Return the [X, Y] coordinate for the center point of the cell that contains the specified text.  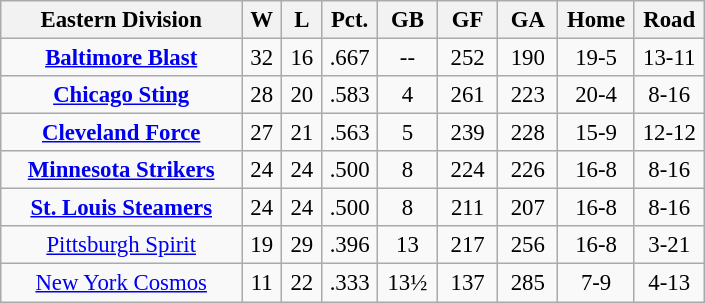
-- [407, 58]
15-9 [596, 133]
Road [669, 20]
256 [528, 245]
19-5 [596, 58]
21 [302, 133]
226 [528, 170]
207 [528, 208]
223 [528, 95]
12-12 [669, 133]
4 [407, 95]
228 [528, 133]
.667 [350, 58]
Chicago Sting [122, 95]
137 [468, 283]
3-21 [669, 245]
20-4 [596, 95]
Cleveland Force [122, 133]
285 [528, 283]
28 [262, 95]
GA [528, 20]
27 [262, 133]
.583 [350, 95]
22 [302, 283]
W [262, 20]
224 [468, 170]
7-9 [596, 283]
211 [468, 208]
261 [468, 95]
217 [468, 245]
5 [407, 133]
L [302, 20]
.333 [350, 283]
32 [262, 58]
190 [528, 58]
13 [407, 245]
4-13 [669, 283]
11 [262, 283]
252 [468, 58]
29 [302, 245]
Home [596, 20]
19 [262, 245]
New York Cosmos [122, 283]
.396 [350, 245]
Pittsburgh Spirit [122, 245]
Baltimore Blast [122, 58]
.563 [350, 133]
13-11 [669, 58]
Pct. [350, 20]
239 [468, 133]
St. Louis Steamers [122, 208]
Minnesota Strikers [122, 170]
GF [468, 20]
20 [302, 95]
Eastern Division [122, 20]
GB [407, 20]
16 [302, 58]
13½ [407, 283]
